Return [x, y] of the center of cell containing provided text 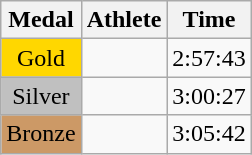
Time [209, 20]
3:05:42 [209, 134]
Medal [41, 20]
Silver [41, 96]
2:57:43 [209, 58]
Gold [41, 58]
Athlete [124, 20]
Bronze [41, 134]
3:00:27 [209, 96]
